Scan for the cell matching the given text and deliver its [X, Y] coordinate at center. 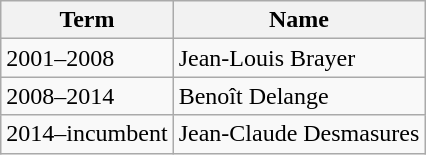
Jean-Claude Desmasures [299, 134]
Name [299, 20]
Jean-Louis Brayer [299, 58]
Benoît Delange [299, 96]
2008–2014 [87, 96]
Term [87, 20]
2001–2008 [87, 58]
2014–incumbent [87, 134]
